Provide the [x, y] coordinate of the cell's center where the given text is located.  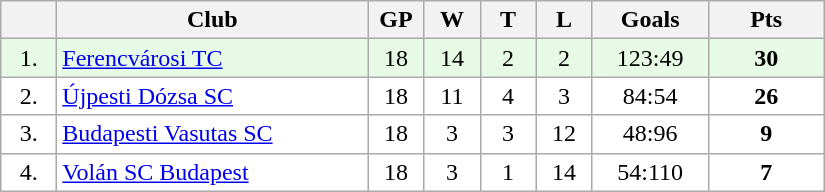
7 [766, 172]
9 [766, 134]
Volán SC Budapest [212, 172]
123:49 [650, 58]
2. [29, 96]
3. [29, 134]
1 [508, 172]
Ferencvárosi TC [212, 58]
Újpesti Dózsa SC [212, 96]
4 [508, 96]
11 [452, 96]
Budapesti Vasutas SC [212, 134]
4. [29, 172]
Club [212, 20]
1. [29, 58]
L [564, 20]
12 [564, 134]
Goals [650, 20]
54:110 [650, 172]
W [452, 20]
84:54 [650, 96]
26 [766, 96]
Pts [766, 20]
T [508, 20]
GP [396, 20]
30 [766, 58]
48:96 [650, 134]
